Return (x, y) of the center of cell containing provided text 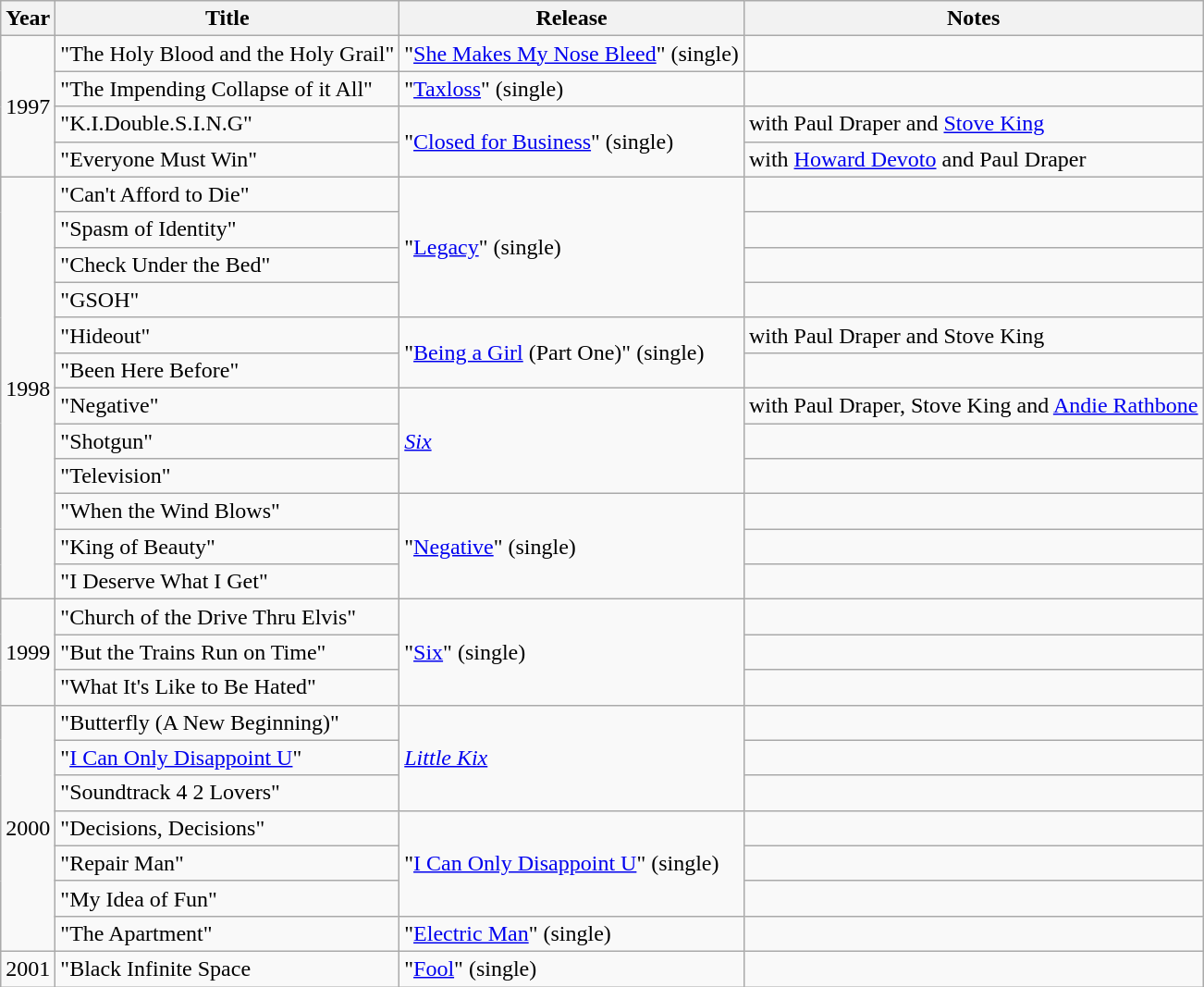
"I Can Only Disappoint U" (single) (571, 863)
"The Holy Blood and the Holy Grail" (227, 54)
"Butterfly (A New Beginning)" (227, 722)
"Closed for Business" (single) (571, 142)
"She Makes My Nose Bleed" (single) (571, 54)
"Black Infinite Space (227, 968)
"Church of the Drive Thru Elvis" (227, 617)
"Shotgun" (227, 441)
"When the Wind Blows" (227, 512)
"Check Under the Bed" (227, 265)
"Been Here Before" (227, 370)
"K.I.Double.S.I.N.G" (227, 124)
Release (571, 19)
Notes (973, 19)
"Taxloss" (single) (571, 89)
"Being a Girl (Part One)" (single) (571, 352)
1999 (28, 652)
Six (571, 440)
1998 (28, 389)
"Spasm of Identity" (227, 229)
with Paul Draper, Stove King and Andie Rathbone (973, 405)
"Fool" (single) (571, 968)
"Negative" (single) (571, 547)
Little Kix (571, 758)
"I Deserve What I Get" (227, 582)
"Negative" (227, 405)
"Electric Man" (single) (571, 933)
"The Apartment" (227, 933)
"What It's Like to Be Hated" (227, 687)
Title (227, 19)
"Everyone Must Win" (227, 159)
"Repair Man" (227, 863)
"But the Trains Run on Time" (227, 652)
"Soundtrack 4 2 Lovers" (227, 793)
"Can't Afford to Die" (227, 194)
2001 (28, 968)
"My Idea of Fun" (227, 898)
"Six" (single) (571, 652)
"Decisions, Decisions" (227, 828)
with Howard Devoto and Paul Draper (973, 159)
"I Can Only Disappoint U" (227, 758)
Year (28, 19)
"The Impending Collapse of it All" (227, 89)
"Legacy" (single) (571, 247)
"Hideout" (227, 335)
2000 (28, 828)
"Television" (227, 476)
"GSOH" (227, 300)
1997 (28, 106)
"King of Beauty" (227, 547)
